Scan for the cell matching the given text and deliver its [x, y] coordinate at center. 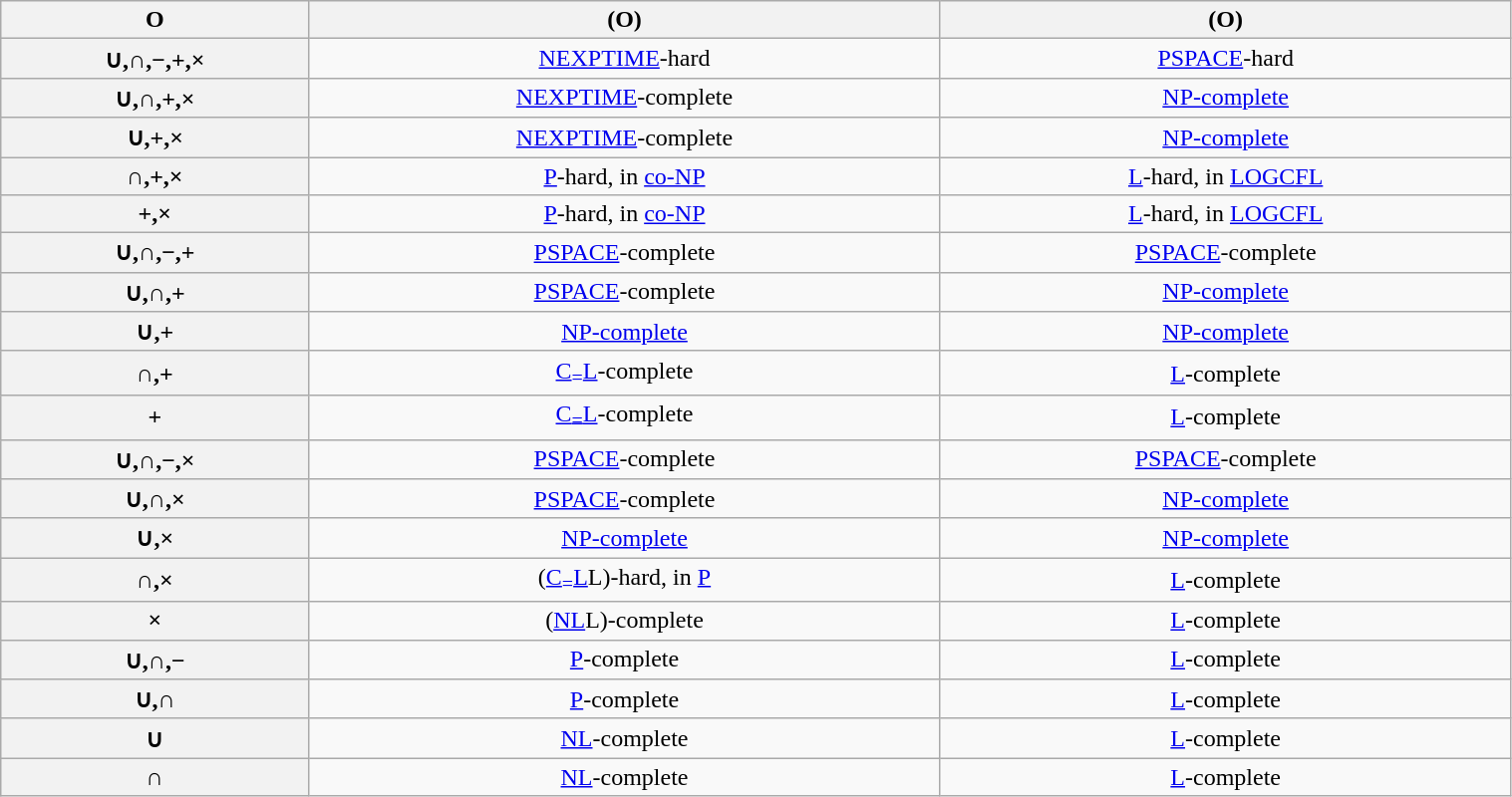
(NLL)-complete [625, 621]
∪,∩,−,+ [155, 253]
∪,+,× [155, 137]
∪,∩,−,× [155, 459]
NEXPTIME-hard [625, 59]
∪,∩,−,+,× [155, 59]
∪,∩,+ [155, 292]
PSPACE-hard [1226, 59]
∪,× [155, 538]
∪ [155, 738]
∪,∩,− [155, 660]
∪,∩ [155, 699]
∪,∩,+,× [155, 98]
∪,+ [155, 332]
∩,+ [155, 373]
+ [155, 417]
+,× [155, 214]
× [155, 621]
∩,× [155, 580]
∩ [155, 777]
O [155, 20]
(C=LL)-hard, in P [625, 580]
∩,+,× [155, 176]
∪,∩,× [155, 499]
